Search for the cell housing the specified text and yield its [X, Y] center coordinate. 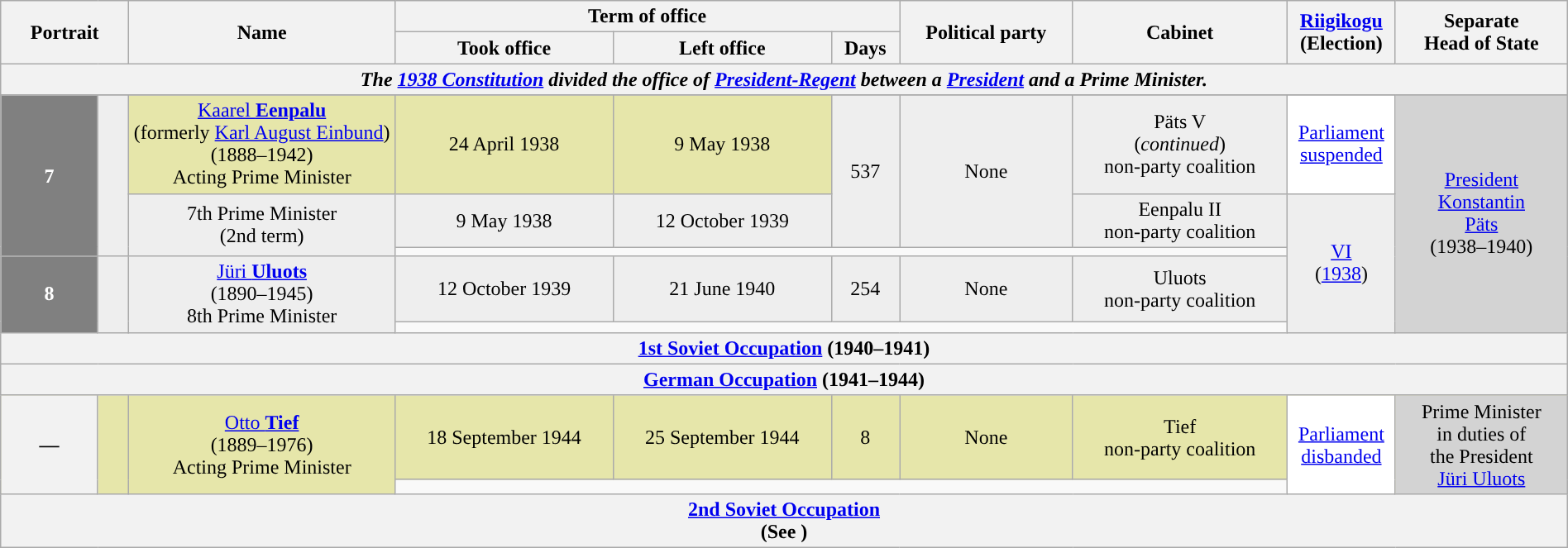
Kaarel Eenpalu(formerly Karl August Einbund)(1888–1942)Acting Prime Minister [262, 144]
Uluotsnon-party coalition [1179, 289]
7 [50, 175]
Riigikogu(Election) [1341, 32]
VI(1938) [1341, 263]
— [50, 445]
24 April 1938 [504, 144]
537 [865, 171]
7th Prime Minister(2nd term) [262, 225]
Päts V(continued)non-party coalition [1179, 144]
Cabinet [1179, 32]
Parliamentsuspended [1341, 144]
Parliamentdisbanded [1341, 445]
1st Soviet Occupation (1940–1941) [784, 348]
Portrait [65, 32]
Prime Ministerin duties ofthe PresidentJüri Uluots [1481, 445]
Name [262, 32]
Jüri Uluots(1890–1945)8th Prime Minister [262, 294]
Tiefnon-party coalition [1179, 437]
Otto Tief(1889–1976)Acting Prime Minister [262, 445]
18 September 1944 [504, 437]
SeparateHead of State [1481, 32]
Left office [722, 48]
PresidentKonstantinPäts(1938–1940) [1481, 213]
German Occupation (1941–1944) [784, 379]
Took office [504, 48]
254 [865, 289]
Eenpalu IInon-party coalition [1179, 220]
The 1938 Constitution divided the office of President-Regent between a President and a Prime Minister. [784, 79]
25 September 1944 [722, 437]
Days [865, 48]
Term of office [648, 17]
2nd Soviet Occupation(See ) [784, 521]
21 June 1940 [722, 289]
Political party [987, 32]
